Detect which cell encompasses the target text, then output its (X, Y) center coordinate. 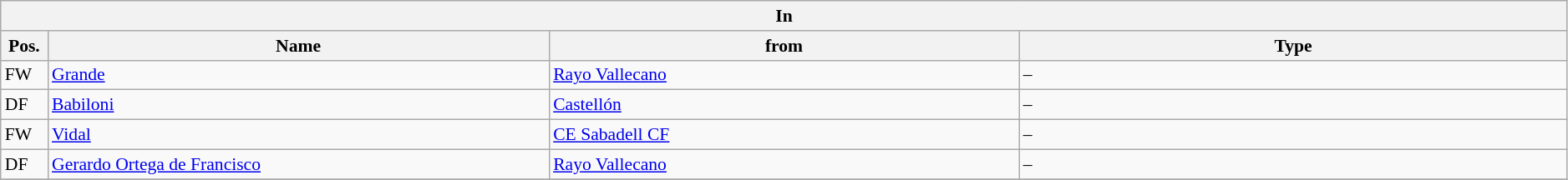
Babiloni (298, 105)
In (784, 16)
from (784, 46)
Type (1293, 46)
Vidal (298, 135)
Pos. (24, 46)
Castellón (784, 105)
CE Sabadell CF (784, 135)
Grande (298, 75)
Gerardo Ortega de Francisco (298, 164)
Name (298, 46)
